For the text-containing cell, return its midpoint in (X, Y) coordinate format. 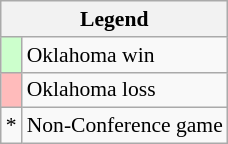
Non-Conference game (125, 126)
Oklahoma win (125, 55)
Legend (114, 19)
* (12, 126)
Oklahoma loss (125, 90)
